Identify which cell holds the provided text, then report its [X, Y] central coordinate. 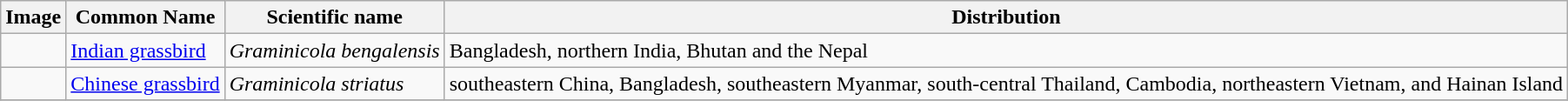
Chinese grassbird [145, 84]
Common Name [145, 17]
Graminicola bengalensis [334, 50]
Distribution [1005, 17]
southeastern China, Bangladesh, southeastern Myanmar, south-central Thailand, Cambodia, northeastern Vietnam, and Hainan Island [1005, 84]
Indian grassbird [145, 50]
Bangladesh, northern India, Bhutan and the Nepal [1005, 50]
Graminicola striatus [334, 84]
Scientific name [334, 17]
Image [33, 17]
